Determine the [x, y] coordinate at the center of the cell enclosing the given text.  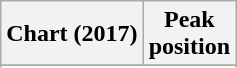
Chart (2017) [72, 34]
Peakposition [189, 34]
